Identify which cell holds the provided text, then report its (X, Y) central coordinate. 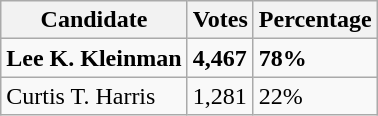
Candidate (94, 20)
Lee K. Kleinman (94, 58)
Votes (220, 20)
Curtis T. Harris (94, 96)
1,281 (220, 96)
4,467 (220, 58)
78% (315, 58)
22% (315, 96)
Percentage (315, 20)
